For the text-containing cell, return its midpoint in [X, Y] coordinate format. 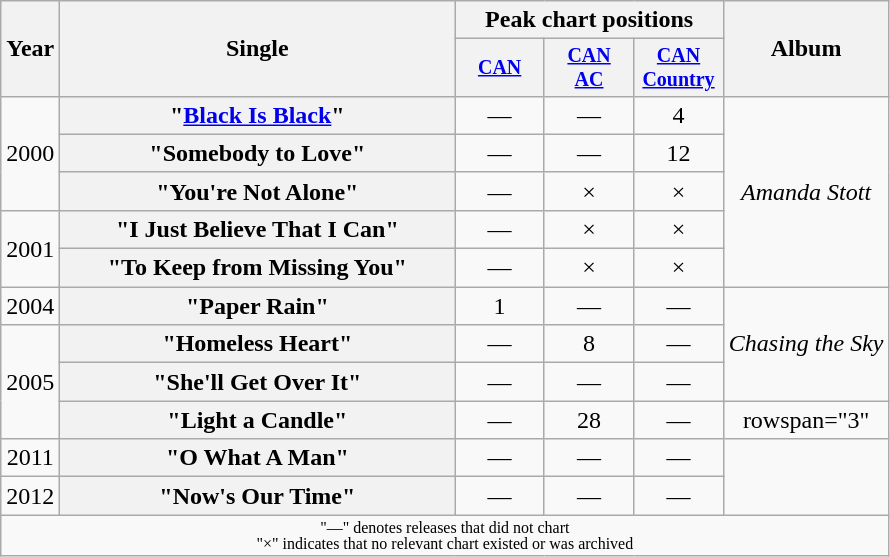
"Homeless Heart" [258, 344]
Year [30, 49]
"To Keep from Missing You" [258, 268]
CAN [500, 68]
2001 [30, 248]
8 [588, 344]
rowspan="3" [806, 420]
"Somebody to Love" [258, 153]
"—" denotes releases that did not chart"×" indicates that no relevant chart existed or was archived [445, 536]
Peak chart positions [589, 20]
"Black Is Black" [258, 115]
"I Just Believe That I Can" [258, 229]
"Now's Our Time" [258, 496]
Amanda Stott [806, 191]
2004 [30, 306]
1 [500, 306]
"She'll Get Over It" [258, 382]
"Light a Candle" [258, 420]
"O What A Man" [258, 458]
Album [806, 49]
"You're Not Alone" [258, 191]
28 [588, 420]
2000 [30, 153]
"Paper Rain" [258, 306]
Single [258, 49]
CAN Country [678, 68]
Chasing the Sky [806, 344]
2005 [30, 382]
2011 [30, 458]
2012 [30, 496]
4 [678, 115]
12 [678, 153]
CANAC [588, 68]
